Determine the (X, Y) coordinate at the center of the cell enclosing the given text.  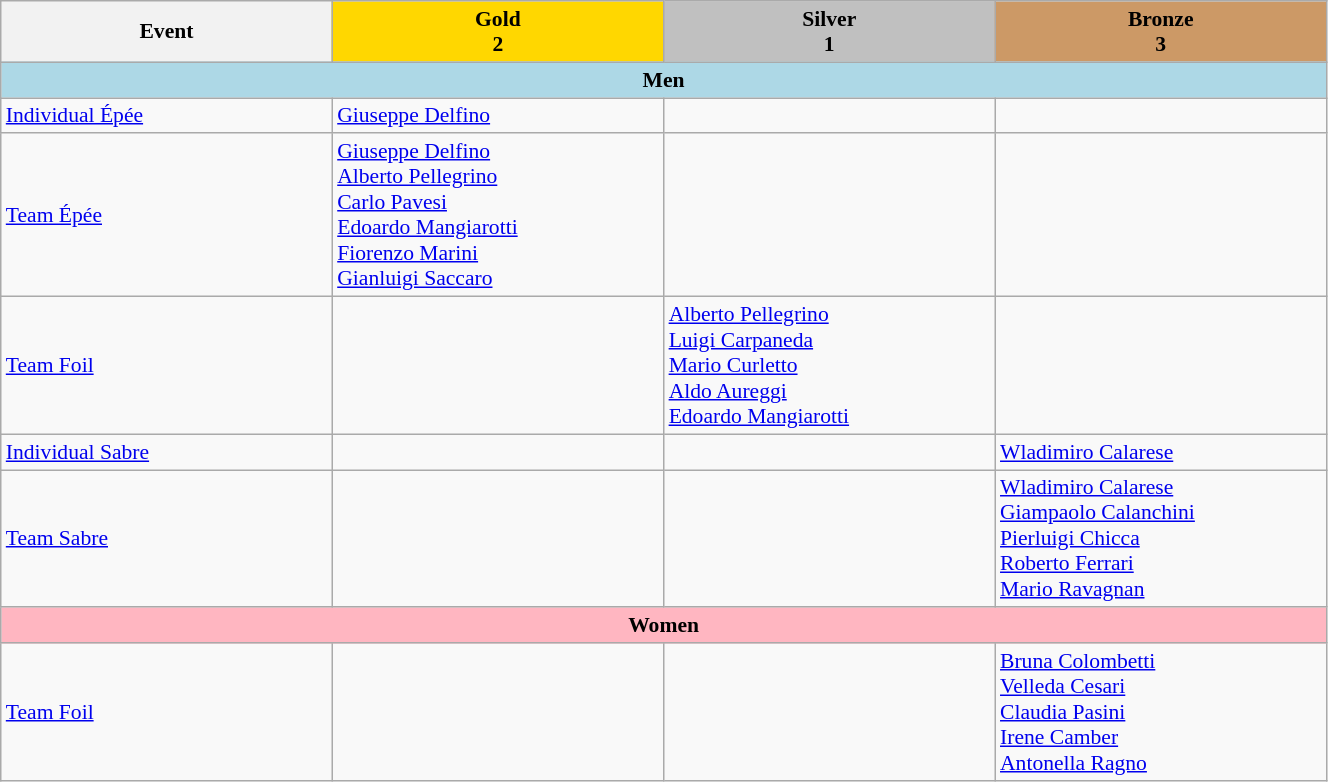
Event (166, 32)
Gold2 (498, 32)
Silver1 (830, 32)
Bronze3 (1160, 32)
Bruna ColombettiVelleda CesariClaudia PasiniIrene CamberAntonella Ragno (1160, 712)
Alberto PellegrinoLuigi CarpanedaMario CurlettoAldo AureggiEdoardo Mangiarotti (830, 366)
Individual Sabre (166, 452)
Giuseppe Delfino (498, 116)
Men (664, 80)
Individual Épée (166, 116)
Team Sabre (166, 539)
Team Épée (166, 216)
Giuseppe DelfinoAlberto PellegrinoCarlo PavesiEdoardo MangiarottiFiorenzo MariniGianluigi Saccaro (498, 216)
Wladimiro CalareseGiampaolo CalanchiniPierluigi ChiccaRoberto FerrariMario Ravagnan (1160, 539)
Women (664, 626)
Wladimiro Calarese (1160, 452)
